Detect which cell encompasses the target text, then output its [X, Y] center coordinate. 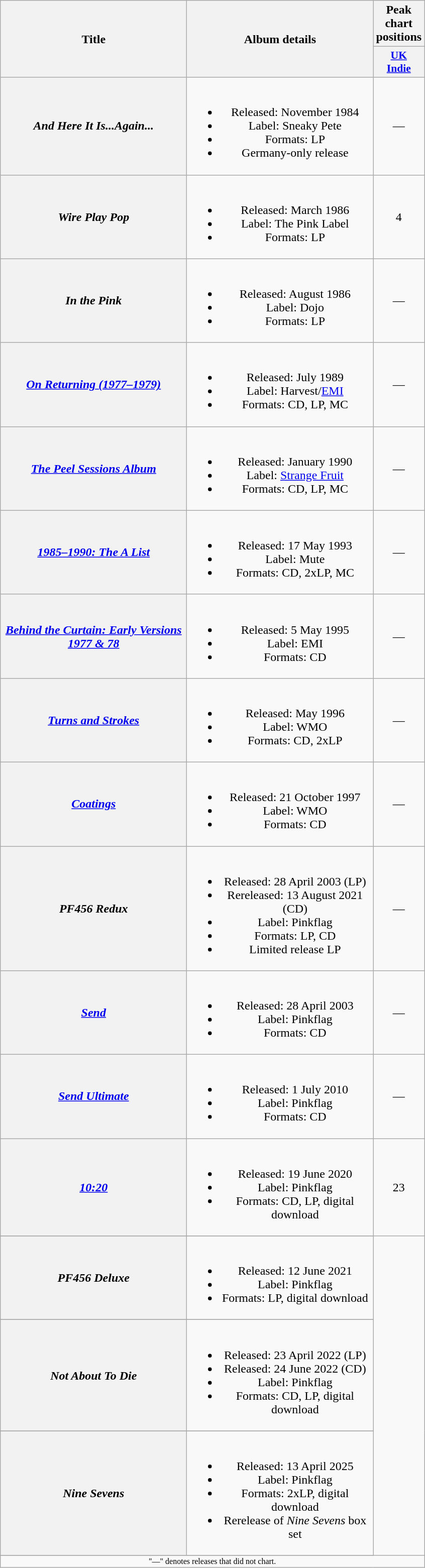
PF456 Redux [93, 908]
Released: 28 April 2003Label: PinkflagFormats: CD [280, 1013]
Released: August 1986Label: DojoFormats: LP [280, 300]
4 [399, 217]
Wire Play Pop [93, 217]
In the Pink [93, 300]
Released: 13 April 2025Label: PinkflagFormats: 2xLP, digital downloadRerelease of Nine Sevens box set [280, 1493]
Title [93, 39]
1985–1990: The A List [93, 552]
Released: 21 October 1997Label: WMOFormats: CD [280, 804]
Released: January 1990Label: Strange FruitFormats: CD, LP, MC [280, 468]
Coatings [93, 804]
10:20 [93, 1187]
Released: July 1989Label: Harvest/EMIFormats: CD, LP, MC [280, 385]
Released: 12 June 2021Label: PinkflagFormats: LP, digital download [280, 1278]
23 [399, 1187]
Not About To Die [93, 1375]
"—" denotes releases that did not chart. [212, 1561]
Turns and Strokes [93, 720]
Released: March 1986Label: The Pink LabelFormats: LP [280, 217]
Released: 5 May 1995Label: EMIFormats: CD [280, 636]
Behind the Curtain: Early Versions 1977 & 78 [93, 636]
Released: 19 June 2020Label: PinkflagFormats: CD, LP, digital download [280, 1187]
On Returning (1977–1979) [93, 385]
And Here It Is...Again... [93, 126]
Released: May 1996Label: WMOFormats: CD, 2xLP [280, 720]
Released: 28 April 2003 (LP)Rereleased: 13 August 2021 (CD)Label: PinkflagFormats: LP, CDLimited release LP [280, 908]
Send [93, 1013]
Album details [280, 39]
Released: November 1984Label: Sneaky PeteFormats: LPGermany-only release [280, 126]
Send Ultimate [93, 1097]
The Peel Sessions Album [93, 468]
Released: 1 July 2010Label: PinkflagFormats: CD [280, 1097]
Nine Sevens [93, 1493]
Peak chart positions [399, 24]
Released: 17 May 1993Label: MuteFormats: CD, 2xLP, MC [280, 552]
Released: 23 April 2022 (LP)Released: 24 June 2022 (CD)Label: PinkflagFormats: CD, LP, digital download [280, 1375]
UKIndie [399, 62]
PF456 Deluxe [93, 1278]
